Output the (X, Y) coordinate of the center of the cell containing the given text.  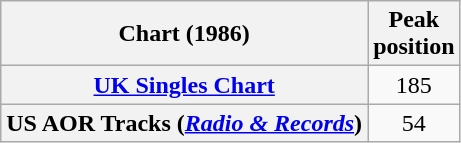
185 (414, 85)
US AOR Tracks (Radio & Records) (184, 123)
UK Singles Chart (184, 85)
Chart (1986) (184, 34)
Peakposition (414, 34)
54 (414, 123)
